Find where the given text appears and provide that cell's center as (x, y) coordinate. 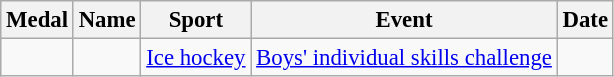
Date (585, 20)
Sport (196, 20)
Medal (38, 20)
Ice hockey (196, 58)
Name (107, 20)
Boys' individual skills challenge (404, 58)
Event (404, 20)
